Return the [x, y] coordinate for the center point of the cell that contains the specified text.  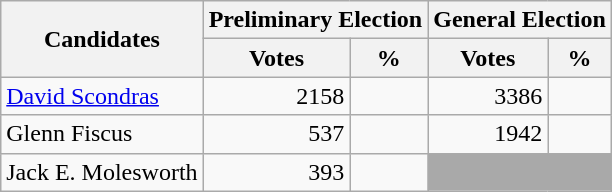
393 [276, 172]
Jack E. Molesworth [102, 172]
3386 [488, 96]
2158 [276, 96]
537 [276, 134]
Glenn Fiscus [102, 134]
General Election [520, 20]
Candidates [102, 39]
Preliminary Election [316, 20]
1942 [488, 134]
David Scondras [102, 96]
